For the text-containing cell, return its midpoint in (X, Y) coordinate format. 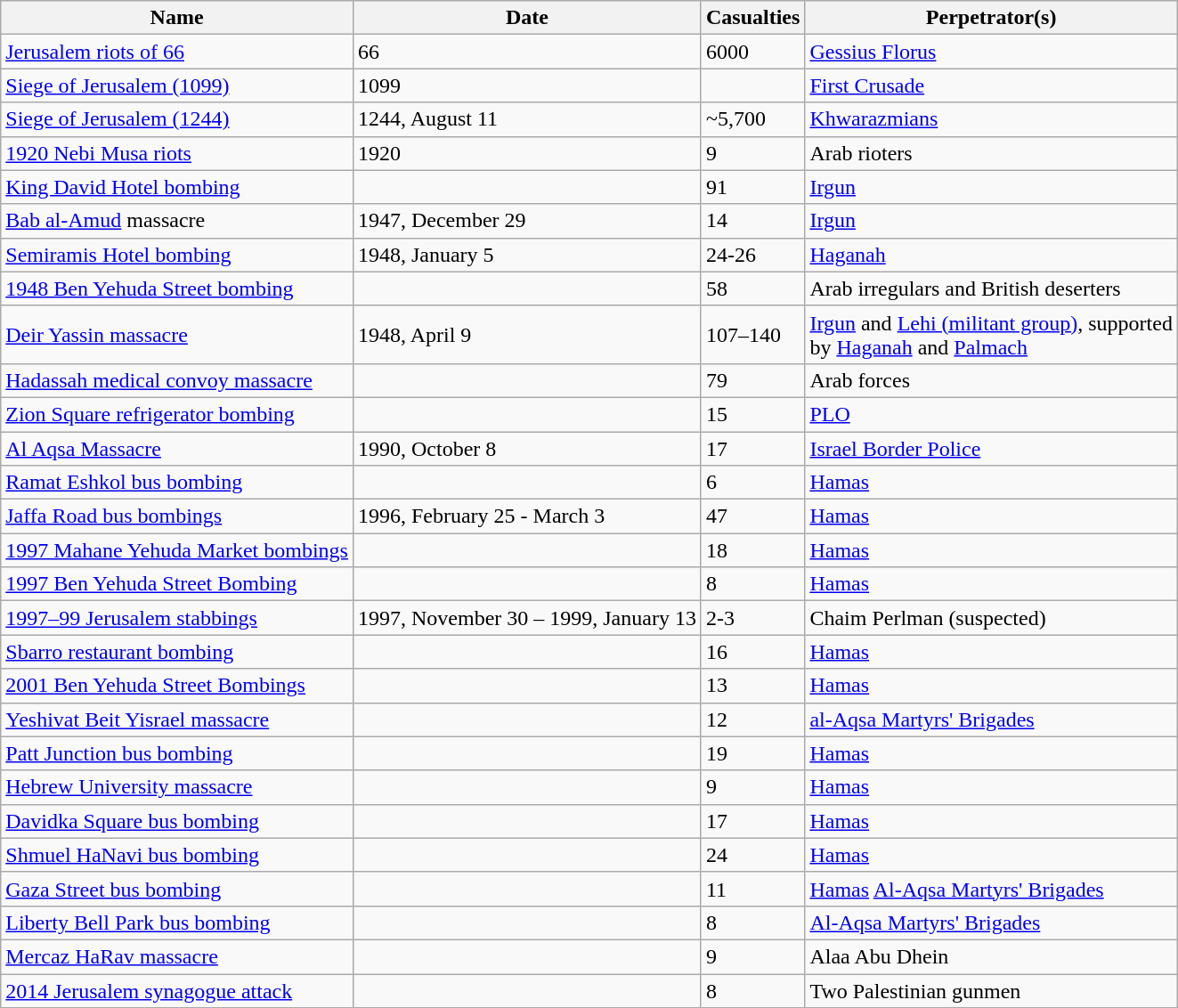
16 (752, 652)
1244, August 11 (527, 119)
Gaza Street bus bombing (177, 889)
Israel Border Police (992, 448)
12 (752, 719)
Khwarazmians (992, 119)
91 (752, 187)
Al-Aqsa Martyrs' Brigades (992, 923)
PLO (992, 414)
6000 (752, 52)
1990, October 8 (527, 448)
Yeshivat Beit Yisrael massacre (177, 719)
2001 Ben Yehuda Street Bombings (177, 686)
Siege of Jerusalem (1099) (177, 85)
13 (752, 686)
24-26 (752, 255)
Casualties (752, 18)
Bab al-Amud massacre (177, 221)
14 (752, 221)
6 (752, 483)
1948, April 9 (527, 335)
1997 Ben Yehuda Street Bombing (177, 584)
79 (752, 380)
1997 Mahane Yehuda Market bombings (177, 550)
1997–99 Jerusalem stabbings (177, 618)
Hamas Al-Aqsa Martyrs' Brigades (992, 889)
1948 Ben Yehuda Street bombing (177, 289)
King David Hotel bombing (177, 187)
1947, December 29 (527, 221)
2-3 (752, 618)
1997, November 30 – 1999, January 13 (527, 618)
Gessius Florus (992, 52)
Name (177, 18)
1948, January 5 (527, 255)
Patt Junction bus bombing (177, 753)
Davidka Square bus bombing (177, 821)
Liberty Bell Park bus bombing (177, 923)
Al Aqsa Massacre (177, 448)
Date (527, 18)
19 (752, 753)
Arab irregulars and British deserters (992, 289)
Alaa Abu Dhein (992, 956)
~5,700 (752, 119)
Shmuel HaNavi bus bombing (177, 855)
Semiramis Hotel bombing (177, 255)
First Crusade (992, 85)
Sbarro restaurant bombing (177, 652)
Arab forces (992, 380)
18 (752, 550)
47 (752, 516)
Hadassah medical convoy massacre (177, 380)
Arab rioters (992, 153)
58 (752, 289)
1920 (527, 153)
Two Palestinian gunmen (992, 991)
24 (752, 855)
Jaffa Road bus bombings (177, 516)
Hebrew University massacre (177, 787)
11 (752, 889)
66 (527, 52)
2014 Jerusalem synagogue attack (177, 991)
Jerusalem riots of 66 (177, 52)
Irgun and Lehi (militant group), supportedby Haganah and Palmach (992, 335)
Deir Yassin massacre (177, 335)
Perpetrator(s) (992, 18)
al-Aqsa Martyrs' Brigades (992, 719)
1920 Nebi Musa riots (177, 153)
Mercaz HaRav massacre (177, 956)
Haganah (992, 255)
Zion Square refrigerator bombing (177, 414)
Ramat Eshkol bus bombing (177, 483)
1996, February 25 - March 3 (527, 516)
107–140 (752, 335)
Chaim Perlman (suspected) (992, 618)
Siege of Jerusalem (1244) (177, 119)
15 (752, 414)
1099 (527, 85)
